For the text-containing cell, return its midpoint in [x, y] coordinate format. 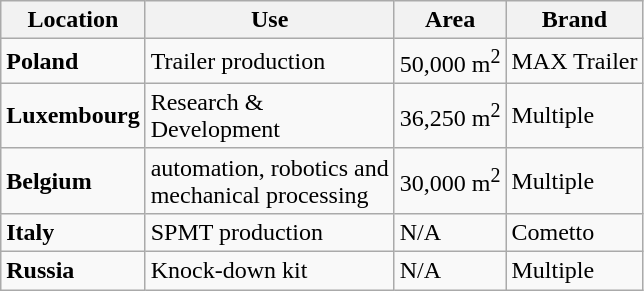
Research &Development [270, 116]
Italy [73, 232]
Use [270, 20]
Luxembourg [73, 116]
36,250 m2 [450, 116]
Knock-down kit [270, 271]
Brand [574, 20]
Trailer production [270, 62]
Cometto [574, 232]
automation, robotics andmechanical processing [270, 180]
MAX Trailer [574, 62]
Location [73, 20]
SPMT production [270, 232]
Russia [73, 271]
Belgium [73, 180]
50,000 m2 [450, 62]
30,000 m2 [450, 180]
Area [450, 20]
Poland [73, 62]
